Output the [X, Y] coordinate of the center of the cell containing the given text.  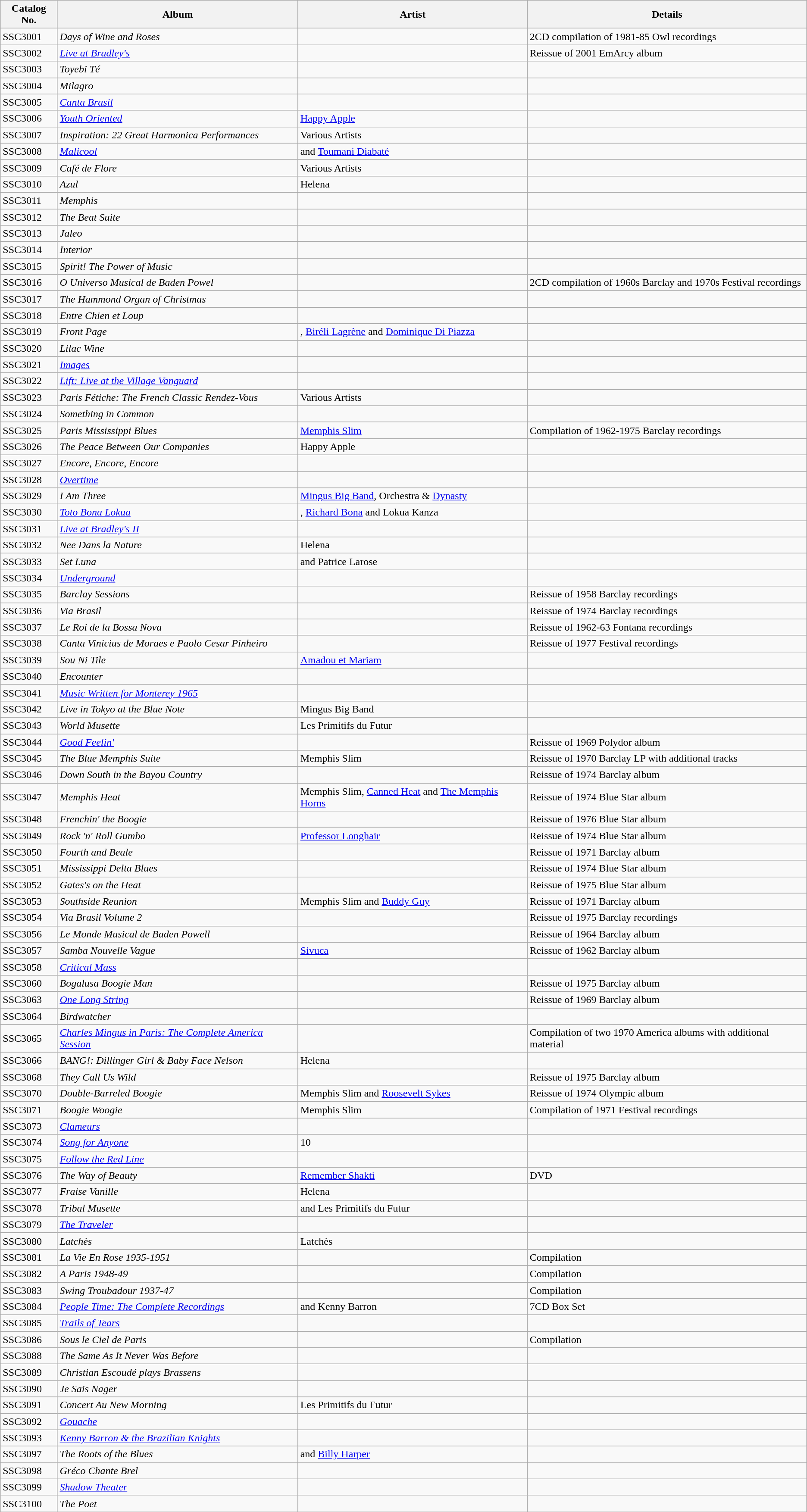
SSC3012 [29, 217]
SSC3065 [29, 1039]
One Long String [178, 1000]
Reissue of 1962 Barclay album [667, 950]
Live at Bradley's II [178, 529]
SSC3048 [29, 819]
Reissue of 1975 Blue Star album [667, 885]
Artist [413, 15]
SSC3020 [29, 348]
SSC3034 [29, 578]
Sou Ni Tile [178, 660]
SSC3046 [29, 775]
Mississippi Delta Blues [178, 868]
Sivuca [413, 950]
Gréco Chante Brel [178, 1471]
Reissue of 1976 Blue Star album [667, 819]
SSC3081 [29, 1257]
SSC3027 [29, 463]
SSC3016 [29, 283]
SSC3038 [29, 644]
SSC3049 [29, 836]
, Richard Bona and Lokua Kanza [413, 512]
Boogie Woogie [178, 1110]
7CD Box Set [667, 1307]
They Call Us Wild [178, 1077]
2CD compilation of 1960s Barclay and 1970s Festival recordings [667, 283]
The Roots of the Blues [178, 1454]
SSC3036 [29, 611]
SSC3077 [29, 1192]
Paris Fétiche: The French Classic Rendez-Vous [178, 397]
SSC3004 [29, 86]
SSC3014 [29, 250]
Entre Chien et Loup [178, 316]
SSC3060 [29, 983]
SSC3015 [29, 266]
Memphis Heat [178, 797]
Reissue of 1969 Polydor album [667, 742]
SSC3098 [29, 1471]
Charles Mingus in Paris: The Complete America Session [178, 1039]
SSC3017 [29, 299]
BANG!: Dillinger Girl & Baby Face Nelson [178, 1061]
SSC3079 [29, 1225]
SSC3088 [29, 1356]
Reissue of 2001 EmArcy album [667, 53]
The Peace Between Our Companies [178, 447]
Reissue of 1974 Olympic album [667, 1093]
Barclay Sessions [178, 594]
SSC3030 [29, 512]
Le Monde Musical de Baden Powell [178, 934]
DVD [667, 1175]
Reissue of 1977 Festival recordings [667, 644]
Fraise Vanille [178, 1192]
Critical Mass [178, 967]
SSC3100 [29, 1503]
SSC3056 [29, 934]
The Way of Beauty [178, 1175]
Reissue of 1974 Barclay album [667, 775]
SSC3074 [29, 1143]
SSC3042 [29, 709]
The Beat Suite [178, 217]
SSC3029 [29, 496]
Memphis Slim and Buddy Guy [413, 901]
SSC3025 [29, 430]
Paris Mississippi Blues [178, 430]
SSC3047 [29, 797]
Via Brasil Volume 2 [178, 918]
10 [413, 1143]
Kenny Barron & the Brazilian Knights [178, 1438]
SSC3078 [29, 1208]
SSC3093 [29, 1438]
The Poet [178, 1503]
Fourth and Beale [178, 852]
SSC3068 [29, 1077]
SSC3097 [29, 1454]
Images [178, 365]
Memphis [178, 200]
Catalog No. [29, 15]
Good Feelin' [178, 742]
Youth Oriented [178, 119]
The Same As It Never Was Before [178, 1356]
SSC3075 [29, 1159]
SSC3031 [29, 529]
SSC3058 [29, 967]
Shadow Theater [178, 1487]
Malicool [178, 151]
Gouache [178, 1421]
SSC3085 [29, 1323]
Jaleo [178, 234]
SSC3071 [29, 1110]
SSC3091 [29, 1405]
SSC3024 [29, 414]
Details [667, 15]
Gates's on the Heat [178, 885]
Down South in the Bayou Country [178, 775]
and Kenny Barron [413, 1307]
and Les Primitifs du Futur [413, 1208]
SSC3001 [29, 37]
Compilation of 1971 Festival recordings [667, 1110]
Amadou et Mariam [413, 660]
Memphis Slim, Canned Heat and The Memphis Horns [413, 797]
Tribal Musette [178, 1208]
SSC3013 [29, 234]
Front Page [178, 332]
Le Roi de la Bossa Nova [178, 627]
SSC3002 [29, 53]
SSC3026 [29, 447]
SSC3028 [29, 480]
Lift: Live at the Village Vanguard [178, 381]
A Paris 1948-49 [178, 1274]
People Time: The Complete Recordings [178, 1307]
SSC3052 [29, 885]
Mingus Big Band, Orchestra & Dynasty [413, 496]
SSC3009 [29, 168]
Canta Brasil [178, 102]
Café de Flore [178, 168]
Inspiration: 22 Great Harmonica Performances [178, 135]
Underground [178, 578]
Live in Tokyo at the Blue Note [178, 709]
Christian Escoudé plays Brassens [178, 1372]
SSC3089 [29, 1372]
SSC3086 [29, 1340]
SSC3035 [29, 594]
Concert Au New Morning [178, 1405]
SSC3063 [29, 1000]
Reissue of 1974 Barclay recordings [667, 611]
Trails of Tears [178, 1323]
Memphis Slim and Roosevelt Sykes [413, 1093]
SSC3032 [29, 545]
The Hammond Organ of Christmas [178, 299]
SSC3090 [29, 1389]
SSC3053 [29, 901]
Days of Wine and Roses [178, 37]
SSC3064 [29, 1016]
SSC3040 [29, 676]
Remember Shakti [413, 1175]
Je Sais Nager [178, 1389]
SSC3039 [29, 660]
Reissue of 1970 Barclay LP with additional tracks [667, 759]
Reissue of 1969 Barclay album [667, 1000]
SSC3080 [29, 1241]
The Blue Memphis Suite [178, 759]
Swing Troubadour 1937-47 [178, 1290]
SSC3084 [29, 1307]
SSC3066 [29, 1061]
SSC3003 [29, 69]
Southside Reunion [178, 901]
SSC3006 [29, 119]
SSC3092 [29, 1421]
Sous le Ciel de Paris [178, 1340]
Music Written for Monterey 1965 [178, 693]
Frenchin' the Boogie [178, 819]
Milagro [178, 86]
and Patrice Larose [413, 562]
SSC3043 [29, 725]
SSC3010 [29, 184]
SSC3070 [29, 1093]
Reissue of 1975 Barclay recordings [667, 918]
La Vie En Rose 1935-1951 [178, 1257]
Interior [178, 250]
SSC3018 [29, 316]
Clameurs [178, 1126]
SSC3041 [29, 693]
The Traveler [178, 1225]
SSC3021 [29, 365]
Professor Longhair [413, 836]
SSC3023 [29, 397]
Overtime [178, 480]
Compilation of two 1970 America albums with additional material [667, 1039]
SSC3045 [29, 759]
SSC3007 [29, 135]
Samba Nouvelle Vague [178, 950]
I Am Three [178, 496]
SSC3099 [29, 1487]
Via Brasil [178, 611]
SSC3057 [29, 950]
SSC3022 [29, 381]
SSC3050 [29, 852]
SSC3019 [29, 332]
and Toumani Diabaté [413, 151]
Lilac Wine [178, 348]
SSC3054 [29, 918]
Mingus Big Band [413, 709]
SSC3051 [29, 868]
and Billy Harper [413, 1454]
Spirit! The Power of Music [178, 266]
SSC3044 [29, 742]
Something in Common [178, 414]
Reissue of 1958 Barclay recordings [667, 594]
Bogalusa Boogie Man [178, 983]
Double-Barreled Boogie [178, 1093]
Song for Anyone [178, 1143]
Reissue of 1964 Barclay album [667, 934]
Album [178, 15]
Reissue of 1962-63 Fontana recordings [667, 627]
SSC3005 [29, 102]
SSC3076 [29, 1175]
Set Luna [178, 562]
, Biréli Lagrène and Dominique Di Piazza [413, 332]
Canta Vinicius de Moraes e Paolo Cesar Pinheiro [178, 644]
SSC3083 [29, 1290]
SSC3008 [29, 151]
SSC3037 [29, 627]
Toyebi Té [178, 69]
SSC3082 [29, 1274]
Azul [178, 184]
2CD compilation of 1981-85 Owl recordings [667, 37]
Rock 'n' Roll Gumbo [178, 836]
Toto Bona Lokua [178, 512]
O Universo Musical de Baden Powel [178, 283]
Encore, Encore, Encore [178, 463]
World Musette [178, 725]
SSC3073 [29, 1126]
Follow the Red Line [178, 1159]
SSC3033 [29, 562]
Live at Bradley's [178, 53]
Birdwatcher [178, 1016]
SSC3011 [29, 200]
Nee Dans la Nature [178, 545]
Compilation of 1962-1975 Barclay recordings [667, 430]
Encounter [178, 676]
